From the cell containing the given text, extract its center point as [x, y] coordinate. 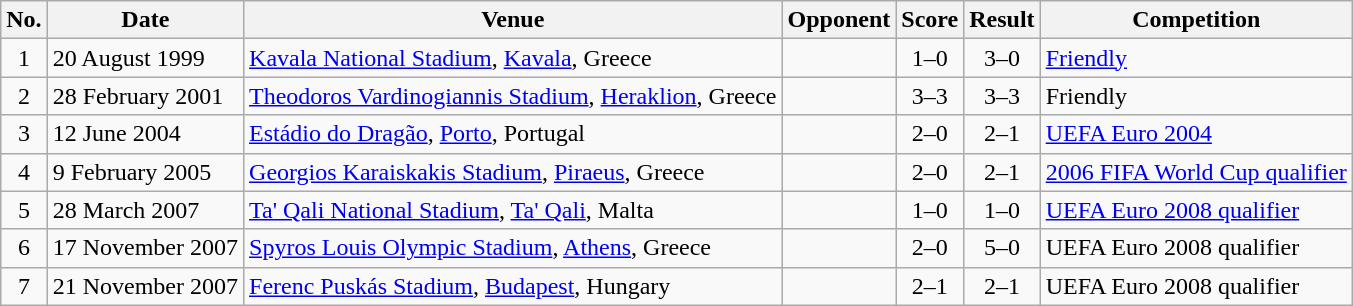
20 August 1999 [145, 58]
UEFA Euro 2004 [1196, 134]
17 November 2007 [145, 248]
Result [1002, 20]
3–0 [1002, 58]
Theodoros Vardinogiannis Stadium, Heraklion, Greece [514, 96]
3 [24, 134]
Ta' Qali National Stadium, Ta' Qali, Malta [514, 210]
Competition [1196, 20]
1 [24, 58]
Opponent [839, 20]
5–0 [1002, 248]
Georgios Karaiskakis Stadium, Piraeus, Greece [514, 172]
Estádio do Dragão, Porto, Portugal [514, 134]
Spyros Louis Olympic Stadium, Athens, Greece [514, 248]
Date [145, 20]
28 March 2007 [145, 210]
21 November 2007 [145, 286]
5 [24, 210]
Score [930, 20]
2 [24, 96]
28 February 2001 [145, 96]
4 [24, 172]
Kavala National Stadium, Kavala, Greece [514, 58]
7 [24, 286]
12 June 2004 [145, 134]
9 February 2005 [145, 172]
2006 FIFA World Cup qualifier [1196, 172]
Ferenc Puskás Stadium, Budapest, Hungary [514, 286]
Venue [514, 20]
6 [24, 248]
No. [24, 20]
